Determine the [X, Y] coordinate at the center of the cell enclosing the given text.  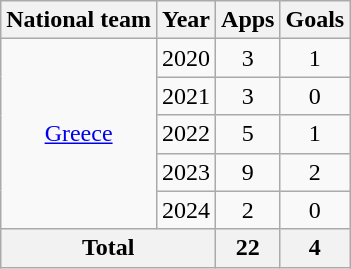
Goals [315, 20]
4 [315, 248]
Total [108, 248]
2023 [186, 172]
22 [248, 248]
2021 [186, 96]
9 [248, 172]
National team [79, 20]
Apps [248, 20]
Year [186, 20]
Greece [79, 134]
2022 [186, 134]
2024 [186, 210]
5 [248, 134]
2020 [186, 58]
